Pinpoint the cell where the given text exists, returning its [X, Y] midpoint coordinate. 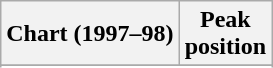
Chart (1997–98) [90, 34]
Peakposition [225, 34]
